Identify which cell holds the provided text, then report its (X, Y) central coordinate. 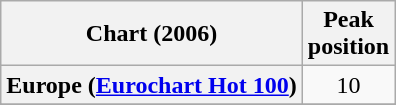
Peakposition (348, 34)
Europe (Eurochart Hot 100) (152, 85)
10 (348, 85)
Chart (2006) (152, 34)
